Determine the [X, Y] coordinate at the center of the cell enclosing the given text.  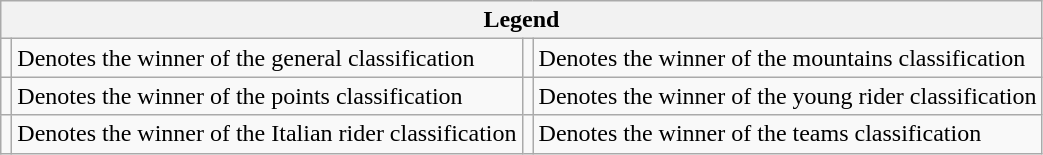
Denotes the winner of the general classification [267, 58]
Denotes the winner of the mountains classification [788, 58]
Denotes the winner of the young rider classification [788, 96]
Legend [522, 20]
Denotes the winner of the points classification [267, 96]
Denotes the winner of the teams classification [788, 134]
Denotes the winner of the Italian rider classification [267, 134]
